Identify which cell holds the provided text, then report its [x, y] central coordinate. 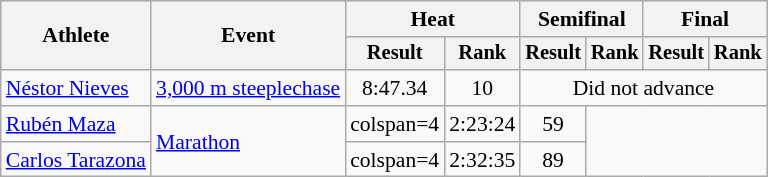
Rubén Maza [76, 124]
Did not advance [643, 88]
Final [704, 19]
3,000 m steeplechase [248, 88]
colspan=4 [394, 124]
Semifinal [582, 19]
8:47.34 [394, 88]
2:23:24 [482, 124]
Athlete [76, 36]
Heat [432, 19]
Néstor Nieves [76, 88]
59 [553, 124]
Marathon [248, 142]
Event [248, 36]
10 [482, 88]
